Search for the cell housing the specified text and yield its [X, Y] center coordinate. 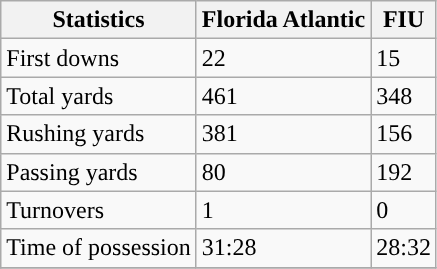
Florida Atlantic [283, 20]
FIU [404, 20]
Time of possession [99, 248]
31:28 [283, 248]
28:32 [404, 248]
348 [404, 96]
15 [404, 58]
381 [283, 134]
156 [404, 134]
1 [283, 210]
Total yards [99, 96]
461 [283, 96]
Turnovers [99, 210]
Statistics [99, 20]
0 [404, 210]
80 [283, 172]
192 [404, 172]
22 [283, 58]
Passing yards [99, 172]
First downs [99, 58]
Rushing yards [99, 134]
